Locate the cell with the specified text and output its [X, Y] center coordinate. 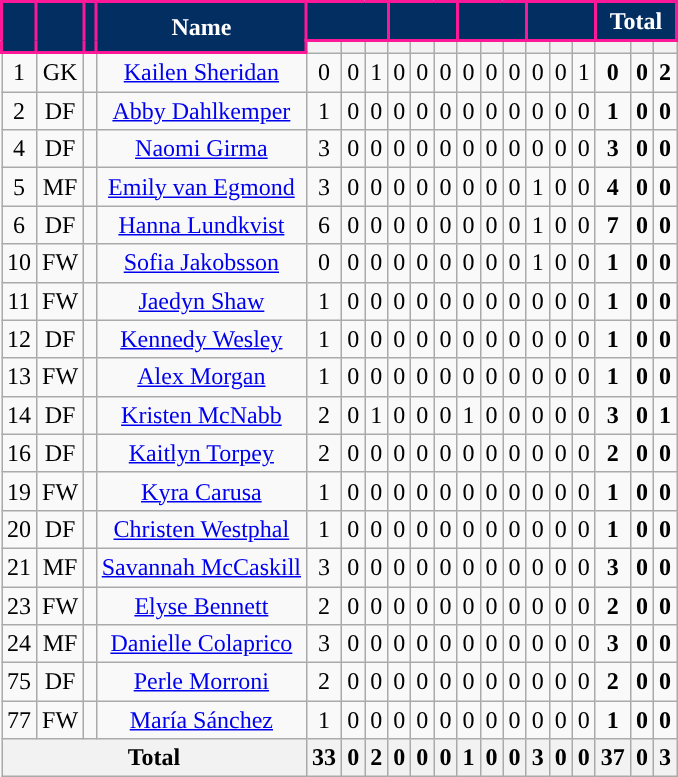
33 [324, 758]
Christen Westphal [201, 529]
Naomi Girma [201, 149]
Alex Morgan [201, 377]
20 [20, 529]
12 [20, 339]
Name [201, 28]
10 [20, 263]
23 [20, 605]
María Sánchez [201, 720]
24 [20, 644]
Emily van Egmond [201, 187]
21 [20, 567]
GK [60, 72]
Sofia Jakobsson [201, 263]
77 [20, 720]
Danielle Colaprico [201, 644]
7 [612, 225]
Kaitlyn Torpey [201, 453]
11 [20, 301]
16 [20, 453]
Elyse Bennett [201, 605]
Abby Dahlkemper [201, 111]
37 [612, 758]
Perle Morroni [201, 682]
Kennedy Wesley [201, 339]
Savannah McCaskill [201, 567]
Kyra Carusa [201, 491]
Kristen McNabb [201, 415]
19 [20, 491]
Hanna Lundkvist [201, 225]
75 [20, 682]
5 [20, 187]
13 [20, 377]
Jaedyn Shaw [201, 301]
14 [20, 415]
Kailen Sheridan [201, 72]
